Capture the cell that displays the provided text and extract its [x, y] central coordinate. 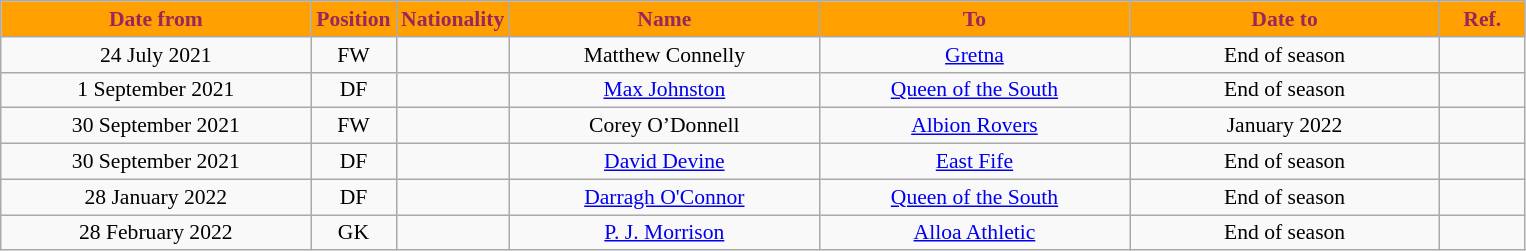
David Devine [664, 162]
Alloa Athletic [974, 233]
Nationality [452, 19]
24 July 2021 [156, 55]
To [974, 19]
Albion Rovers [974, 126]
Date to [1285, 19]
28 January 2022 [156, 197]
1 September 2021 [156, 90]
Name [664, 19]
Ref. [1482, 19]
Gretna [974, 55]
January 2022 [1285, 126]
Matthew Connelly [664, 55]
Position [354, 19]
East Fife [974, 162]
P. J. Morrison [664, 233]
28 February 2022 [156, 233]
Date from [156, 19]
Darragh O'Connor [664, 197]
Max Johnston [664, 90]
GK [354, 233]
Corey O’Donnell [664, 126]
